Pinpoint the cell where the given text exists, returning its (X, Y) midpoint coordinate. 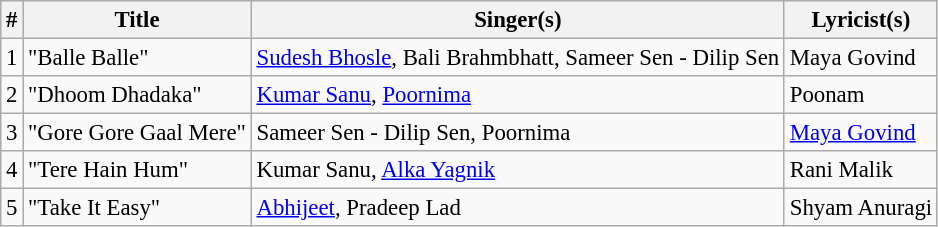
5 (12, 208)
Sameer Sen - Dilip Sen, Poornima (518, 133)
"Take It Easy" (137, 208)
"Tere Hain Hum" (137, 170)
Singer(s) (518, 20)
4 (12, 170)
# (12, 20)
Sudesh Bhosle, Bali Brahmbhatt, Sameer Sen - Dilip Sen (518, 58)
Title (137, 20)
1 (12, 58)
Shyam Anuragi (860, 208)
Lyricist(s) (860, 20)
2 (12, 95)
Poonam (860, 95)
Rani Malik (860, 170)
Abhijeet, Pradeep Lad (518, 208)
"Balle Balle" (137, 58)
3 (12, 133)
"Gore Gore Gaal Mere" (137, 133)
"Dhoom Dhadaka" (137, 95)
Kumar Sanu, Poornima (518, 95)
Kumar Sanu, Alka Yagnik (518, 170)
